Search for the cell housing the specified text and yield its (x, y) center coordinate. 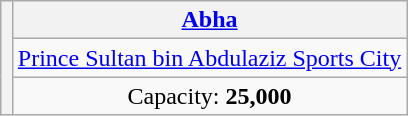
Capacity: 25,000 (209, 96)
Abha (209, 20)
Prince Sultan bin Abdulaziz Sports City (209, 58)
